Locate the cell with the specified text and output its [x, y] center coordinate. 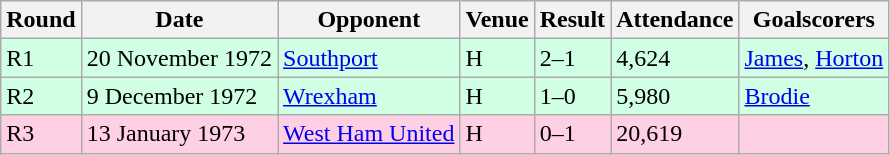
9 December 1972 [179, 96]
20 November 1972 [179, 58]
Venue [497, 20]
Southport [369, 58]
Wrexham [369, 96]
Brodie [814, 96]
Date [179, 20]
Attendance [675, 20]
0–1 [572, 134]
5,980 [675, 96]
Round [41, 20]
West Ham United [369, 134]
R2 [41, 96]
13 January 1973 [179, 134]
R1 [41, 58]
1–0 [572, 96]
2–1 [572, 58]
Goalscorers [814, 20]
Opponent [369, 20]
R3 [41, 134]
James, Horton [814, 58]
Result [572, 20]
20,619 [675, 134]
4,624 [675, 58]
